Search for the cell housing the specified text and yield its (x, y) center coordinate. 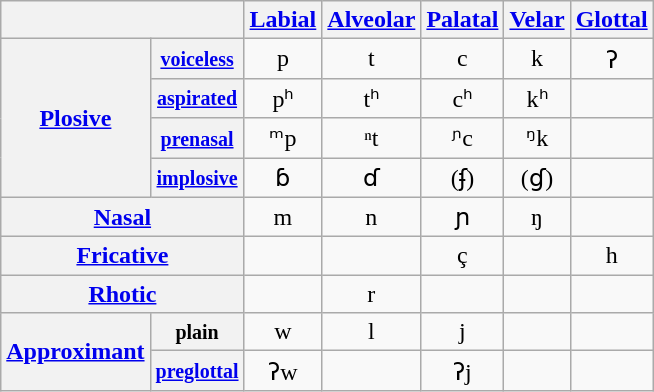
j (462, 332)
t (372, 59)
ç (462, 256)
ᶮc (462, 138)
(ʄ) (462, 178)
ᵑk (537, 138)
Nasal (122, 217)
cʰ (462, 98)
w (283, 332)
Velar (537, 20)
h (612, 256)
kʰ (537, 98)
ɗ (372, 178)
plain (197, 332)
ʔw (283, 371)
pʰ (283, 98)
Plosive (76, 118)
preglottal (197, 371)
r (372, 294)
Palatal (462, 20)
c (462, 59)
ɲ (462, 217)
Labial (283, 20)
ᵐp (283, 138)
ɓ (283, 178)
m (283, 217)
l (372, 332)
ŋ (537, 217)
k (537, 59)
p (283, 59)
tʰ (372, 98)
ʔ (612, 59)
Glottal (612, 20)
Alveolar (372, 20)
voiceless (197, 59)
prenasal (197, 138)
aspirated (197, 98)
ⁿt (372, 138)
ʔj (462, 371)
Rhotic (122, 294)
n (372, 217)
Fricative (122, 256)
Approximant (76, 352)
implosive (197, 178)
(ɠ) (537, 178)
